Pinpoint the cell where the given text exists, returning its [x, y] midpoint coordinate. 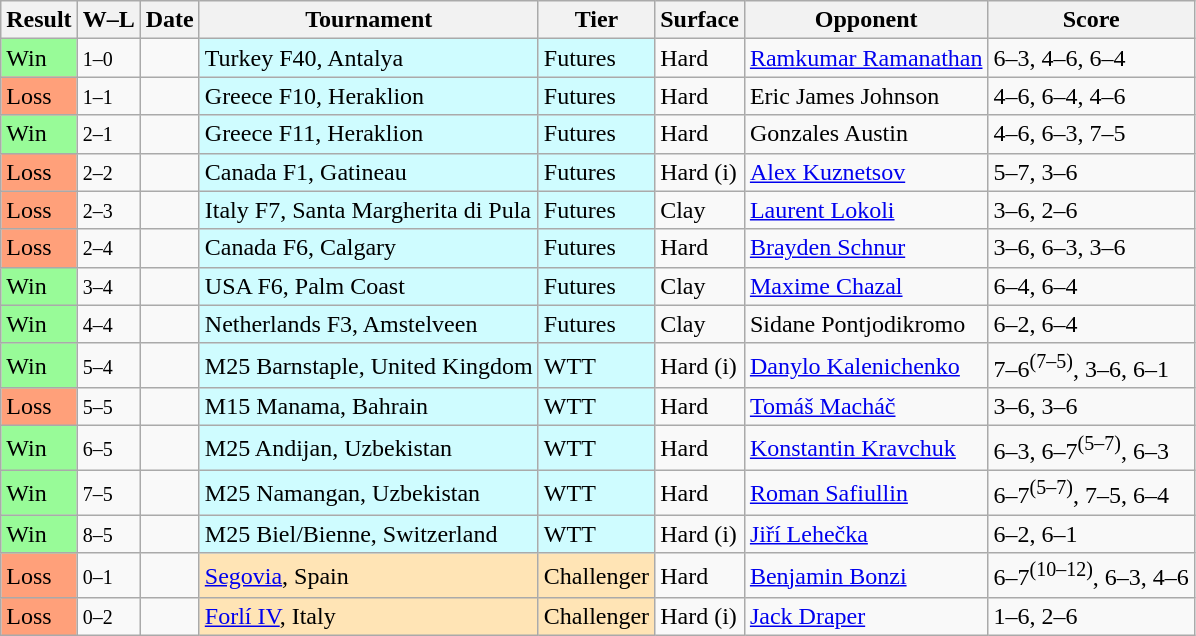
2–4 [108, 248]
2–1 [108, 134]
3–4 [108, 286]
3–6, 3–6 [1091, 407]
5–7, 3–6 [1091, 172]
Forlí IV, Italy [368, 617]
6–2, 6–4 [1091, 324]
Opponent [866, 20]
Tier [596, 20]
Laurent Lokoli [866, 210]
Jiří Lehečka [866, 534]
7–5 [108, 492]
4–6, 6–4, 4–6 [1091, 96]
8–5 [108, 534]
Netherlands F3, Amstelveen [368, 324]
Score [1091, 20]
6–4, 6–4 [1091, 286]
Sidane Pontjodikromo [866, 324]
Brayden Schnur [866, 248]
W–L [108, 20]
3–6, 6–3, 3–6 [1091, 248]
Ramkumar Ramanathan [866, 58]
Surface [700, 20]
Date [170, 20]
Segovia, Spain [368, 576]
0–2 [108, 617]
Tournament [368, 20]
M25 Andijan, Uzbekistan [368, 448]
M25 Namangan, Uzbekistan [368, 492]
2–3 [108, 210]
Danylo Kalenichenko [866, 366]
M25 Biel/Bienne, Switzerland [368, 534]
Italy F7, Santa Margherita di Pula [368, 210]
1–6, 2–6 [1091, 617]
Maxime Chazal [866, 286]
M25 Barnstaple, United Kingdom [368, 366]
3–6, 2–6 [1091, 210]
0–1 [108, 576]
6–3, 4–6, 6–4 [1091, 58]
4–4 [108, 324]
Tomáš Macháč [866, 407]
Alex Kuznetsov [866, 172]
USA F6, Palm Coast [368, 286]
6–7(10–12), 6–3, 4–6 [1091, 576]
5–5 [108, 407]
5–4 [108, 366]
M15 Manama, Bahrain [368, 407]
Jack Draper [866, 617]
4–6, 6–3, 7–5 [1091, 134]
Canada F6, Calgary [368, 248]
Result [39, 20]
Greece F10, Heraklion [368, 96]
Gonzales Austin [866, 134]
1–1 [108, 96]
Canada F1, Gatineau [368, 172]
7–6(7–5), 3–6, 6–1 [1091, 366]
6–2, 6–1 [1091, 534]
Konstantin Kravchuk [866, 448]
Benjamin Bonzi [866, 576]
Greece F11, Heraklion [368, 134]
Turkey F40, Antalya [368, 58]
1–0 [108, 58]
6–5 [108, 448]
Eric James Johnson [866, 96]
6–7(5–7), 7–5, 6–4 [1091, 492]
2–2 [108, 172]
Roman Safiullin [866, 492]
6–3, 6–7(5–7), 6–3 [1091, 448]
